Determine the (x, y) coordinate at the center of the cell enclosing the given text.  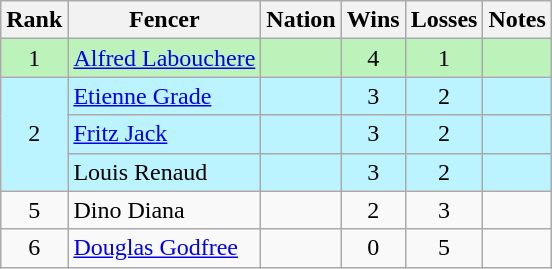
4 (373, 58)
Nation (301, 20)
Notes (517, 20)
Fencer (164, 20)
6 (34, 248)
Dino Diana (164, 210)
Douglas Godfree (164, 248)
Louis Renaud (164, 172)
Fritz Jack (164, 134)
Etienne Grade (164, 96)
Losses (444, 20)
Alfred Labouchere (164, 58)
0 (373, 248)
Wins (373, 20)
Rank (34, 20)
